Extract the [x, y] coordinate from the center of the cell holding the provided text.  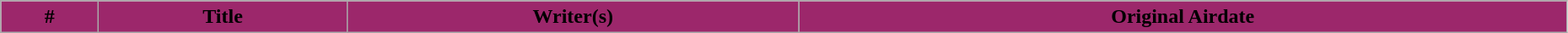
# [50, 17]
Writer(s) [573, 17]
Original Airdate [1183, 17]
Title [223, 17]
